Output the (X, Y) coordinate of the center of the cell containing the given text.  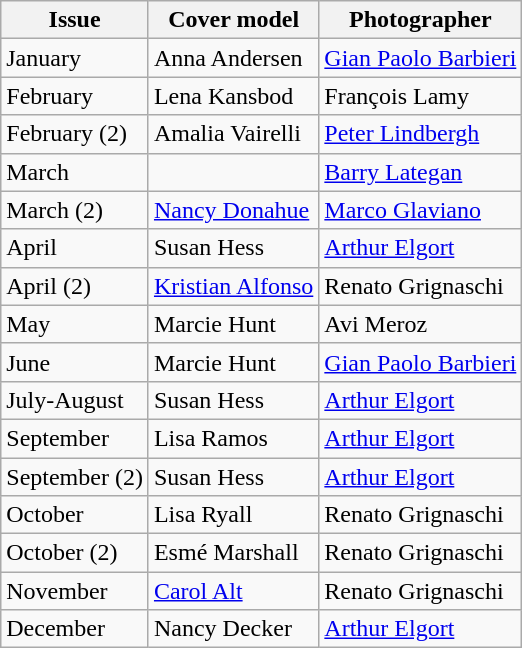
May (75, 324)
March (2) (75, 210)
April (2) (75, 286)
Kristian Alfonso (233, 286)
Carol Alt (233, 591)
Avi Meroz (420, 324)
April (75, 248)
Nancy Donahue (233, 210)
October (75, 515)
Lisa Ryall (233, 515)
June (75, 362)
Cover model (233, 20)
Lena Kansbod (233, 96)
Esmé Marshall (233, 553)
Peter Lindbergh (420, 134)
February (75, 96)
December (75, 629)
September (75, 438)
Marco Glaviano (420, 210)
Photographer (420, 20)
January (75, 58)
Anna Andersen (233, 58)
October (2) (75, 553)
Nancy Decker (233, 629)
September (2) (75, 477)
July-August (75, 400)
February (2) (75, 134)
Amalia Vairelli (233, 134)
November (75, 591)
Issue (75, 20)
Barry Lategan (420, 172)
Lisa Ramos (233, 438)
François Lamy (420, 96)
March (75, 172)
